Return [x, y] of the center of cell containing provided text 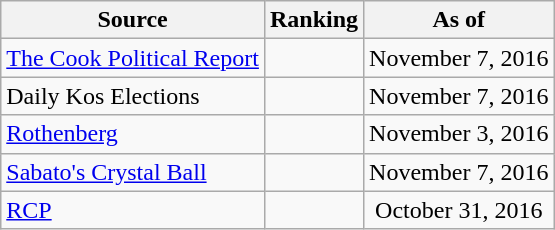
The Cook Political Report [133, 58]
Sabato's Crystal Ball [133, 172]
Daily Kos Elections [133, 96]
Ranking [314, 20]
November 3, 2016 [459, 134]
October 31, 2016 [459, 210]
Source [133, 20]
Rothenberg [133, 134]
As of [459, 20]
RCP [133, 210]
